Capture the cell that displays the provided text and extract its (x, y) central coordinate. 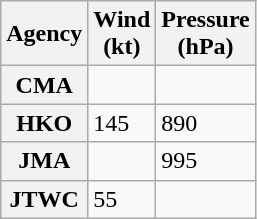
145 (122, 123)
JMA (44, 161)
55 (122, 199)
Wind(kt) (122, 34)
CMA (44, 85)
995 (206, 161)
Agency (44, 34)
Pressure(hPa) (206, 34)
JTWC (44, 199)
HKO (44, 123)
890 (206, 123)
